Pinpoint the cell where the given text exists, returning its (x, y) midpoint coordinate. 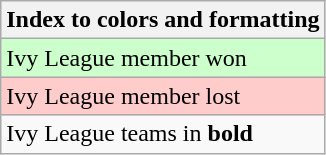
Ivy League member won (163, 58)
Index to colors and formatting (163, 20)
Ivy League member lost (163, 96)
Ivy League teams in bold (163, 134)
